Scan for the cell matching the given text and deliver its (x, y) coordinate at center. 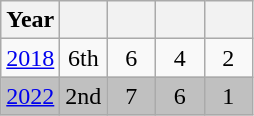
4 (180, 58)
Year (30, 20)
6th (84, 58)
1 (228, 96)
2 (228, 58)
2022 (30, 96)
2018 (30, 58)
7 (132, 96)
2nd (84, 96)
